Return [X, Y] of the center of cell containing provided text 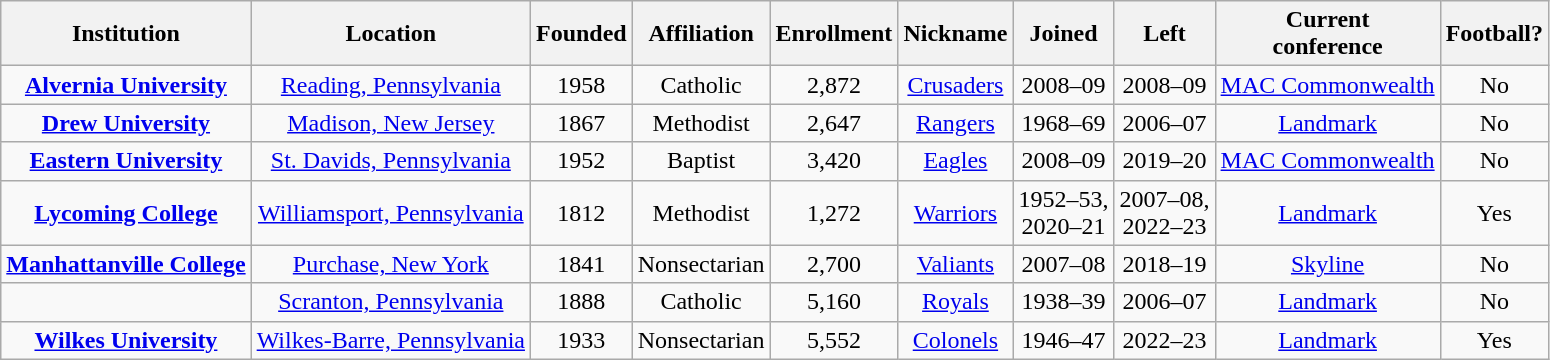
Alvernia University [126, 85]
Eastern University [126, 161]
Manhattanville College [126, 264]
1933 [581, 340]
Rangers [956, 123]
1867 [581, 123]
2,647 [834, 123]
Reading, Pennsylvania [390, 85]
Colonels [956, 340]
Wilkes-Barre, Pennsylvania [390, 340]
Affiliation [701, 34]
Valiants [956, 264]
1938–39 [1064, 302]
Football? [1494, 34]
Crusaders [956, 85]
Left [1164, 34]
Madison, New Jersey [390, 123]
Royals [956, 302]
2,872 [834, 85]
1958 [581, 85]
5,160 [834, 302]
1968–69 [1064, 123]
1841 [581, 264]
Eagles [956, 161]
1952 [581, 161]
1,272 [834, 212]
Nickname [956, 34]
Joined [1064, 34]
1952–53,2020–21 [1064, 212]
Founded [581, 34]
2,700 [834, 264]
2018–19 [1164, 264]
Williamsport, Pennsylvania [390, 212]
Skyline [1328, 264]
1946–47 [1064, 340]
Scranton, Pennsylvania [390, 302]
5,552 [834, 340]
Warriors [956, 212]
Baptist [701, 161]
2007–08,2022–23 [1164, 212]
Purchase, New York [390, 264]
Currentconference [1328, 34]
Institution [126, 34]
St. Davids, Pennsylvania [390, 161]
1888 [581, 302]
2019–20 [1164, 161]
3,420 [834, 161]
Lycoming College [126, 212]
Enrollment [834, 34]
Wilkes University [126, 340]
Drew University [126, 123]
2007–08 [1064, 264]
2022–23 [1164, 340]
1812 [581, 212]
Location [390, 34]
